Return [x, y] of the center of cell containing provided text 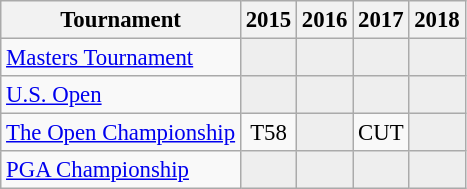
PGA Championship [121, 170]
U.S. Open [121, 95]
The Open Championship [121, 133]
Masters Tournament [121, 58]
2017 [381, 20]
CUT [381, 133]
2015 [268, 20]
T58 [268, 133]
2016 [325, 20]
2018 [437, 20]
Tournament [121, 20]
